Output the (X, Y) coordinate of the center of the cell containing the given text.  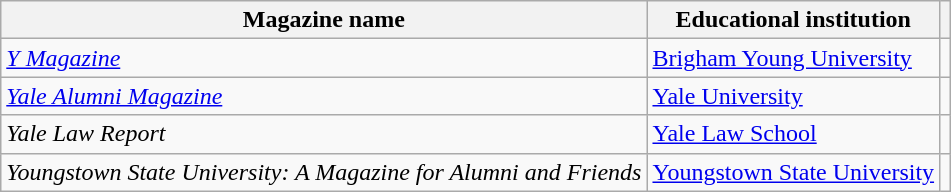
Youngstown State University: A Magazine for Alumni and Friends (324, 172)
Yale Alumni Magazine (324, 96)
Y Magazine (324, 58)
Yale University (794, 96)
Magazine name (324, 20)
Brigham Young University (794, 58)
Educational institution (794, 20)
Yale Law School (794, 134)
Youngstown State University (794, 172)
Yale Law Report (324, 134)
